Pinpoint the cell where the given text exists, returning its [X, Y] midpoint coordinate. 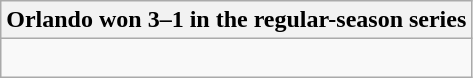
Orlando won 3–1 in the regular-season series [236, 20]
